Search for the cell housing the specified text and yield its (x, y) center coordinate. 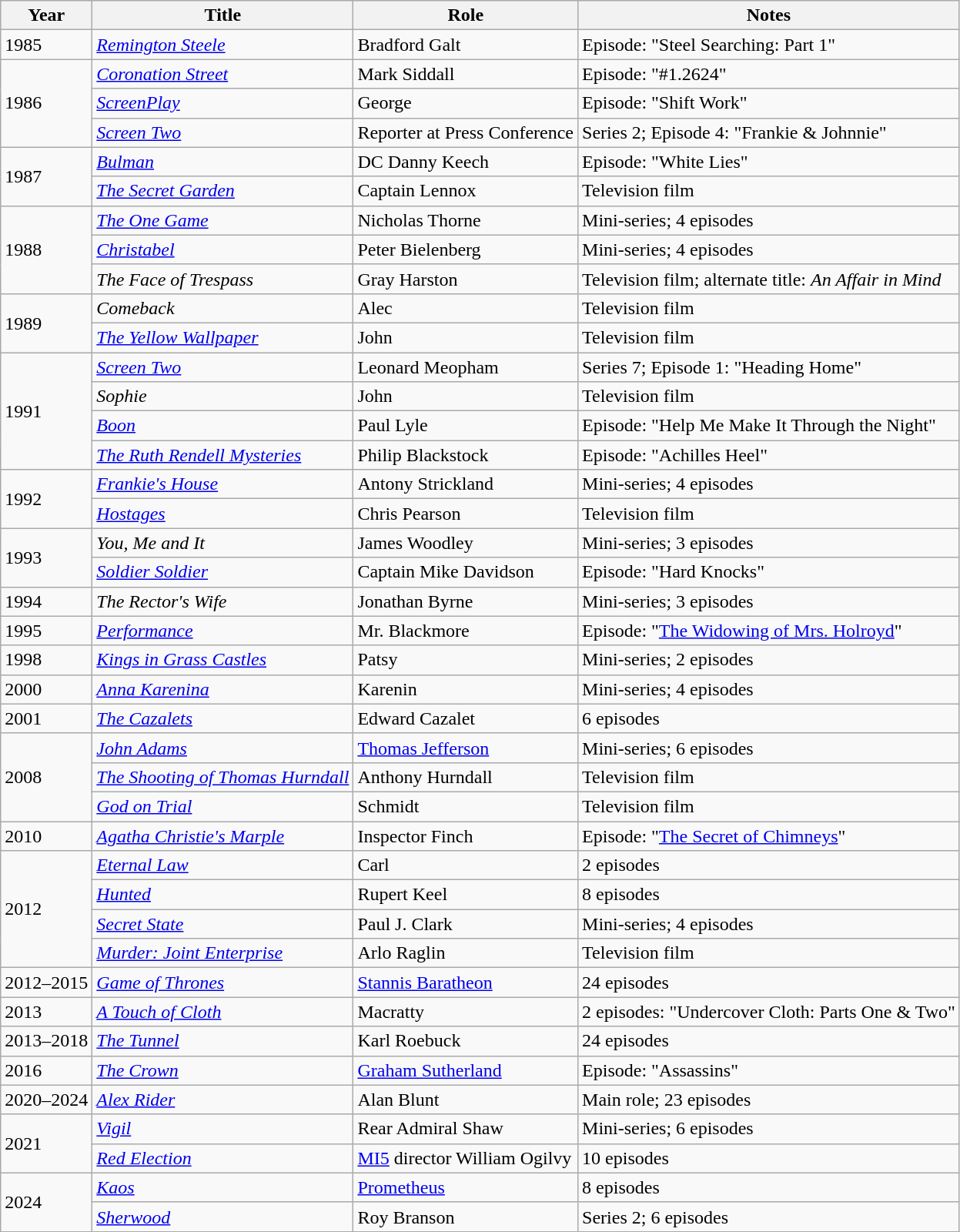
Notes (769, 15)
Bulman (223, 162)
The Rector's Wife (223, 601)
2016 (46, 1070)
2010 (46, 835)
Philip Blackstock (466, 455)
Stannis Baratheon (466, 983)
Episode: "Shift Work" (769, 103)
Captain Mike Davidson (466, 572)
Inspector Finch (466, 835)
1994 (46, 601)
Peter Bielenberg (466, 249)
The Ruth Rendell Mysteries (223, 455)
Episode: "White Lies" (769, 162)
Gray Harston (466, 279)
1995 (46, 631)
Jonathan Byrne (466, 601)
Mr. Blackmore (466, 631)
Title (223, 15)
2013 (46, 1012)
Karl Roebuck (466, 1041)
Hunted (223, 895)
Rupert Keel (466, 895)
Reporter at Press Conference (466, 132)
Sophie (223, 397)
Mini-series; 2 episodes (769, 660)
Thomas Jefferson (466, 748)
Bradford Galt (466, 45)
Alec (466, 308)
The One Game (223, 220)
Main role; 23 episodes (769, 1100)
Episode: "Achilles Heel" (769, 455)
Christabel (223, 249)
The Secret Garden (223, 191)
2020–2024 (46, 1100)
Hostages (223, 514)
1989 (46, 323)
Carl (466, 865)
6 episodes (769, 718)
Chris Pearson (466, 514)
1992 (46, 499)
Alex Rider (223, 1100)
Soldier Soldier (223, 572)
Secret State (223, 924)
Karenin (466, 689)
1988 (46, 249)
Anna Karenina (223, 689)
Red Election (223, 1158)
Episode: "#1.2624" (769, 74)
Frankie's House (223, 484)
The Face of Trespass (223, 279)
Edward Cazalet (466, 718)
2001 (46, 718)
Captain Lennox (466, 191)
Sherwood (223, 1217)
1998 (46, 660)
Alan Blunt (466, 1100)
James Woodley (466, 543)
Game of Thrones (223, 983)
Boon (223, 426)
Series 2; 6 episodes (769, 1217)
2024 (46, 1202)
Arlo Raglin (466, 953)
The Tunnel (223, 1041)
1991 (46, 411)
Episode: "Assassins" (769, 1070)
Remington Steele (223, 45)
ScreenPlay (223, 103)
Vigil (223, 1129)
Agatha Christie's Marple (223, 835)
2013–2018 (46, 1041)
Kings in Grass Castles (223, 660)
The Crown (223, 1070)
Role (466, 15)
1986 (46, 103)
A Touch of Cloth (223, 1012)
God on Trial (223, 806)
2012–2015 (46, 983)
Schmidt (466, 806)
Performance (223, 631)
Mark Siddall (466, 74)
2008 (46, 777)
Macratty (466, 1012)
1987 (46, 176)
Prometheus (466, 1187)
Year (46, 15)
Series 2; Episode 4: "Frankie & Johnnie" (769, 132)
Eternal Law (223, 865)
You, Me and It (223, 543)
DC Danny Keech (466, 162)
Kaos (223, 1187)
Episode: "Hard Knocks" (769, 572)
John Adams (223, 748)
Nicholas Thorne (466, 220)
Rear Admiral Shaw (466, 1129)
Paul J. Clark (466, 924)
Coronation Street (223, 74)
2 episodes (769, 865)
1993 (46, 557)
2 episodes: "Undercover Cloth: Parts One & Two" (769, 1012)
2012 (46, 909)
The Cazalets (223, 718)
Paul Lyle (466, 426)
2021 (46, 1143)
Episode: "The Widowing of Mrs. Holroyd" (769, 631)
Television film; alternate title: An Affair in Mind (769, 279)
George (466, 103)
Murder: Joint Enterprise (223, 953)
Patsy (466, 660)
2000 (46, 689)
Roy Branson (466, 1217)
The Yellow Wallpaper (223, 337)
Series 7; Episode 1: "Heading Home" (769, 367)
Graham Sutherland (466, 1070)
10 episodes (769, 1158)
1985 (46, 45)
Episode: "Steel Searching: Part 1" (769, 45)
The Shooting of Thomas Hurndall (223, 777)
Episode: "Help Me Make It Through the Night" (769, 426)
Anthony Hurndall (466, 777)
Comeback (223, 308)
Leonard Meopham (466, 367)
MI5 director William Ogilvy (466, 1158)
Episode: "The Secret of Chimneys" (769, 835)
Antony Strickland (466, 484)
